From the cell containing the given text, extract its center point as (X, Y) coordinate. 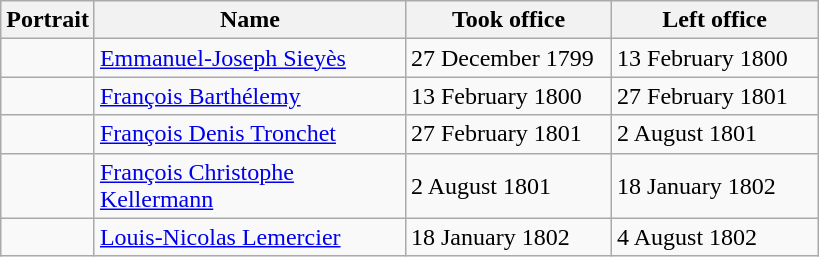
Portrait (48, 20)
4 August 1802 (715, 237)
Left office (715, 20)
Emmanuel-Joseph Sieyès (250, 58)
Louis-Nicolas Lemercier (250, 237)
François Denis Tronchet (250, 134)
Took office (508, 20)
François Christophe Kellermann (250, 186)
François Barthélemy (250, 96)
Name (250, 20)
27 December 1799 (508, 58)
